For the text-containing cell, return its midpoint in (x, y) coordinate format. 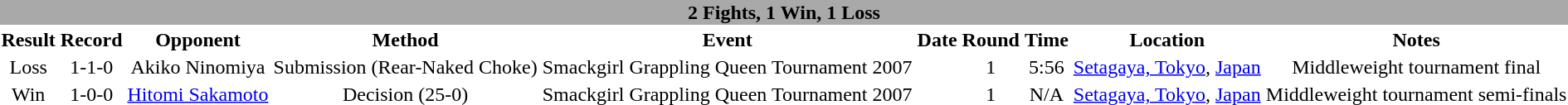
Akiko Ninomiya (197, 67)
Method (405, 40)
Time (1046, 40)
Middleweight tournament final (1416, 67)
1-1-0 (91, 67)
Record (91, 40)
Setagaya, Tokyo, Japan (1166, 67)
1 (991, 67)
5:56 (1046, 67)
Smackgirl Grappling Queen Tournament 2007 (727, 67)
2 Fights, 1 Win, 1 Loss (784, 12)
Result (28, 40)
Event (727, 40)
Date (937, 40)
Notes (1416, 40)
Loss (28, 67)
Submission (Rear-Naked Choke) (405, 67)
Opponent (197, 40)
Location (1166, 40)
Round (991, 40)
